Identify which cell holds the provided text, then report its [X, Y] central coordinate. 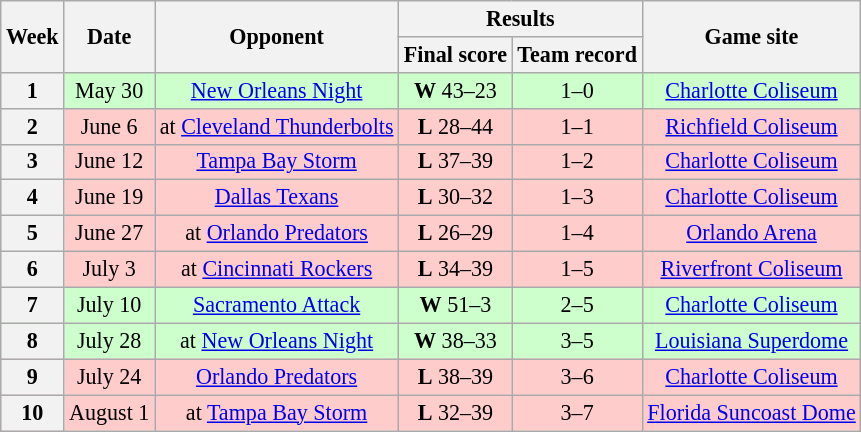
2 [32, 126]
June 27 [110, 233]
June 6 [110, 126]
June 12 [110, 162]
7 [32, 305]
June 19 [110, 198]
Dallas Texans [276, 198]
L 38–39 [456, 377]
Riverfront Coliseum [752, 269]
5 [32, 233]
Game site [752, 36]
3 [32, 162]
August 1 [110, 412]
at Orlando Predators [276, 233]
Final score [456, 54]
July 24 [110, 377]
W 38–33 [456, 341]
3–5 [577, 341]
Sacramento Attack [276, 305]
L 37–39 [456, 162]
8 [32, 341]
New Orleans Night [276, 90]
L 26–29 [456, 233]
L 28–44 [456, 126]
L 30–32 [456, 198]
6 [32, 269]
July 28 [110, 341]
Louisiana Superdome [752, 341]
1–3 [577, 198]
July 3 [110, 269]
2–5 [577, 305]
Team record [577, 54]
1–5 [577, 269]
1–1 [577, 126]
at Tampa Bay Storm [276, 412]
W 43–23 [456, 90]
4 [32, 198]
9 [32, 377]
Richfield Coliseum [752, 126]
Results [520, 18]
May 30 [110, 90]
10 [32, 412]
Date [110, 36]
Tampa Bay Storm [276, 162]
at Cleveland Thunderbolts [276, 126]
1–0 [577, 90]
Florida Suncoast Dome [752, 412]
1–2 [577, 162]
at New Orleans Night [276, 341]
L 32–39 [456, 412]
July 10 [110, 305]
Week [32, 36]
3–7 [577, 412]
L 34–39 [456, 269]
3–6 [577, 377]
Opponent [276, 36]
1–4 [577, 233]
Orlando Predators [276, 377]
Orlando Arena [752, 233]
W 51–3 [456, 305]
at Cincinnati Rockers [276, 269]
1 [32, 90]
